Scan for the cell matching the given text and deliver its (x, y) coordinate at center. 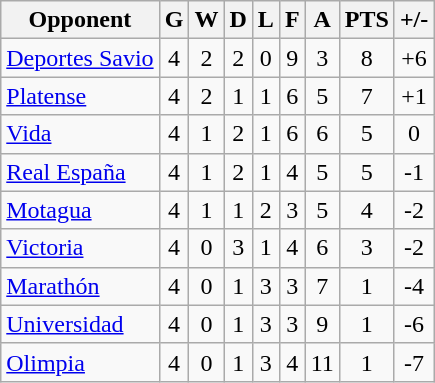
Platense (80, 96)
8 (366, 58)
-1 (414, 172)
-7 (414, 362)
D (238, 20)
Olimpia (80, 362)
+1 (414, 96)
+/- (414, 20)
Real España (80, 172)
G (174, 20)
A (322, 20)
PTS (366, 20)
-6 (414, 324)
Opponent (80, 20)
W (206, 20)
Marathón (80, 286)
F (292, 20)
Vida (80, 134)
Victoria (80, 248)
L (266, 20)
Motagua (80, 210)
Universidad (80, 324)
Deportes Savio (80, 58)
11 (322, 362)
-4 (414, 286)
+6 (414, 58)
